Output the [X, Y] coordinate of the center of the cell containing the given text.  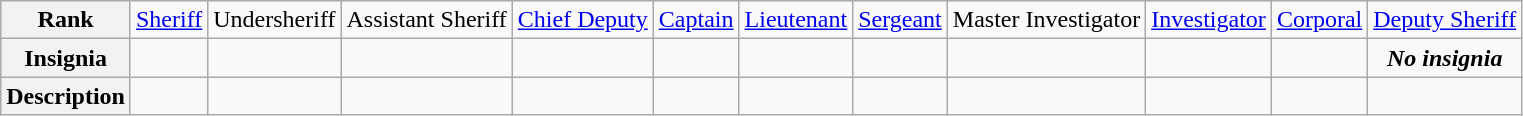
Lieutenant [796, 20]
Captain [696, 20]
No insignia [1445, 58]
Undersheriff [274, 20]
Corporal [1319, 20]
Sheriff [168, 20]
Chief Deputy [582, 20]
Sergeant [900, 20]
Assistant Sheriff [426, 20]
Insignia [66, 58]
Rank [66, 20]
Master Investigator [1046, 20]
Investigator [1209, 20]
Description [66, 96]
Deputy Sheriff [1445, 20]
